Identify which cell holds the provided text, then report its [x, y] central coordinate. 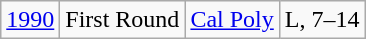
L, 7–14 [322, 20]
1990 [30, 20]
First Round [122, 20]
Cal Poly [232, 20]
